Determine the [X, Y] coordinate at the center of the cell enclosing the given text.  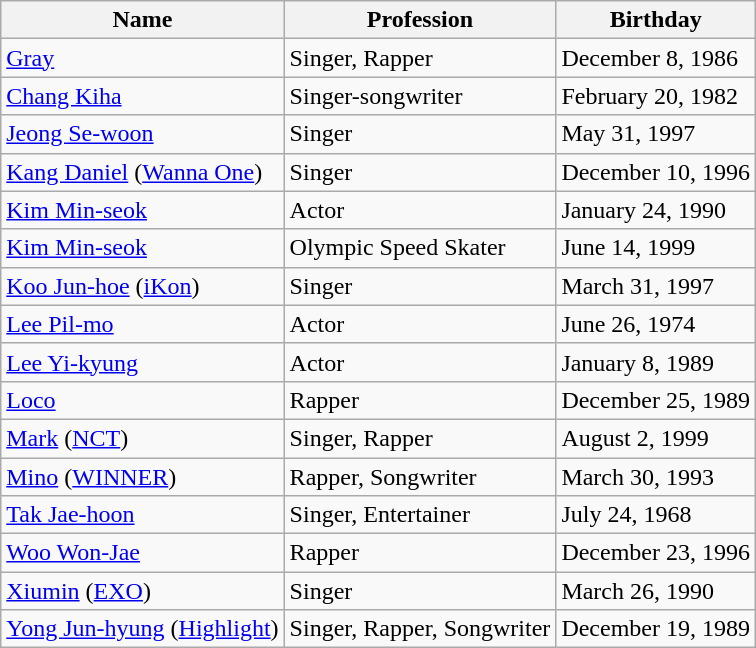
July 24, 1968 [656, 515]
August 2, 1999 [656, 438]
Mino (WINNER) [142, 477]
January 8, 1989 [656, 362]
December 19, 1989 [656, 629]
Olympic Speed Skater [420, 248]
February 20, 1982 [656, 96]
Jeong Se-woon [142, 134]
May 31, 1997 [656, 134]
Lee Pil-mo [142, 324]
Tak Jae-hoon [142, 515]
June 14, 1999 [656, 248]
Singer, Entertainer [420, 515]
March 26, 1990 [656, 591]
June 26, 1974 [656, 324]
December 8, 1986 [656, 58]
Xiumin (EXO) [142, 591]
Birthday [656, 20]
December 10, 1996 [656, 172]
Lee Yi-kyung [142, 362]
January 24, 1990 [656, 210]
Singer, Rapper, Songwriter [420, 629]
Chang Kiha [142, 96]
Gray [142, 58]
March 30, 1993 [656, 477]
December 23, 1996 [656, 553]
Woo Won-Jae [142, 553]
Koo Jun-hoe (iKon) [142, 286]
March 31, 1997 [656, 286]
Name [142, 20]
December 25, 1989 [656, 400]
Profession [420, 20]
Rapper, Songwriter [420, 477]
Mark (NCT) [142, 438]
Kang Daniel (Wanna One) [142, 172]
Loco [142, 400]
Singer-songwriter [420, 96]
Yong Jun-hyung (Highlight) [142, 629]
